Pinpoint the cell where the given text exists, returning its (x, y) midpoint coordinate. 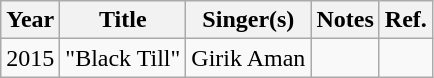
Singer(s) (248, 20)
Title (123, 20)
Girik Aman (248, 58)
Year (30, 20)
Ref. (406, 20)
"Black Till" (123, 58)
Notes (345, 20)
2015 (30, 58)
